Search for the cell housing the specified text and yield its (x, y) center coordinate. 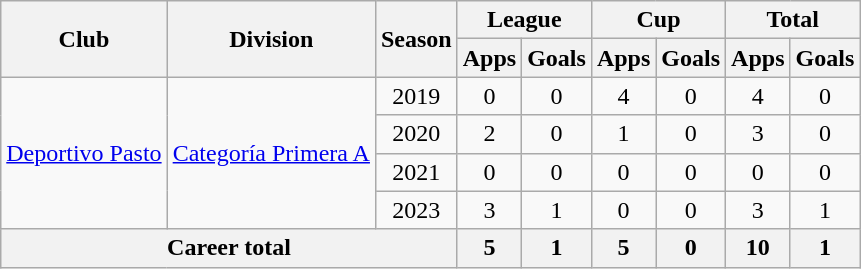
2020 (416, 134)
2019 (416, 96)
2021 (416, 172)
Deportivo Pasto (84, 153)
10 (758, 248)
Club (84, 39)
Categoría Primera A (271, 153)
Season (416, 39)
League (524, 20)
2023 (416, 210)
Total (793, 20)
Career total (229, 248)
Division (271, 39)
2 (489, 134)
Cup (658, 20)
